Capture the cell that displays the provided text and extract its (x, y) central coordinate. 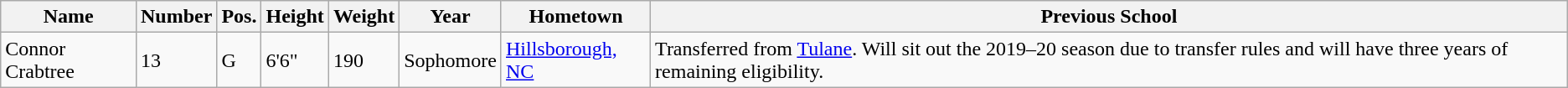
Transferred from Tulane. Will sit out the 2019–20 season due to transfer rules and will have three years of remaining eligibility. (1109, 60)
Hometown (575, 17)
Weight (364, 17)
Pos. (240, 17)
13 (176, 60)
Name (69, 17)
190 (364, 60)
Connor Crabtree (69, 60)
6'6" (295, 60)
Height (295, 17)
Number (176, 17)
Year (451, 17)
Sophomore (451, 60)
Previous School (1109, 17)
G (240, 60)
Hillsborough, NC (575, 60)
